Detect which cell encompasses the target text, then output its (X, Y) center coordinate. 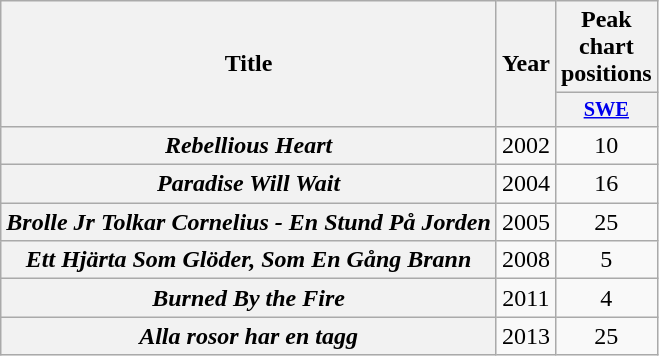
2013 (526, 336)
2008 (526, 260)
Rebellious Heart (249, 145)
Burned By the Fire (249, 298)
Year (526, 64)
SWE (606, 110)
2005 (526, 222)
Alla rosor har en tagg (249, 336)
Brolle Jr Tolkar Cornelius - En Stund På Jorden (249, 222)
Paradise Will Wait (249, 184)
2011 (526, 298)
10 (606, 145)
2004 (526, 184)
Ett Hjärta Som Glöder, Som En Gång Brann (249, 260)
2002 (526, 145)
4 (606, 298)
16 (606, 184)
Peak chart positions (606, 47)
Title (249, 64)
5 (606, 260)
